Capture the cell that displays the provided text and extract its (X, Y) central coordinate. 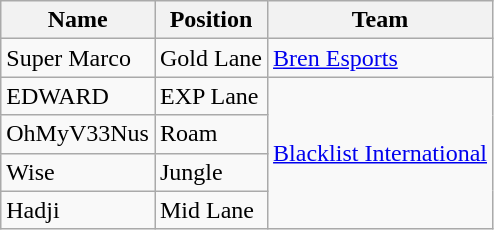
Mid Lane (210, 210)
Team (380, 20)
Position (210, 20)
Roam (210, 134)
Name (78, 20)
Bren Esports (380, 58)
Hadji (78, 210)
EDWARD (78, 96)
Jungle (210, 172)
Gold Lane (210, 58)
Super Marco (78, 58)
Blacklist International (380, 153)
Wise (78, 172)
OhMyV33Nus (78, 134)
EXP Lane (210, 96)
